Pinpoint the cell where the given text exists, returning its (X, Y) midpoint coordinate. 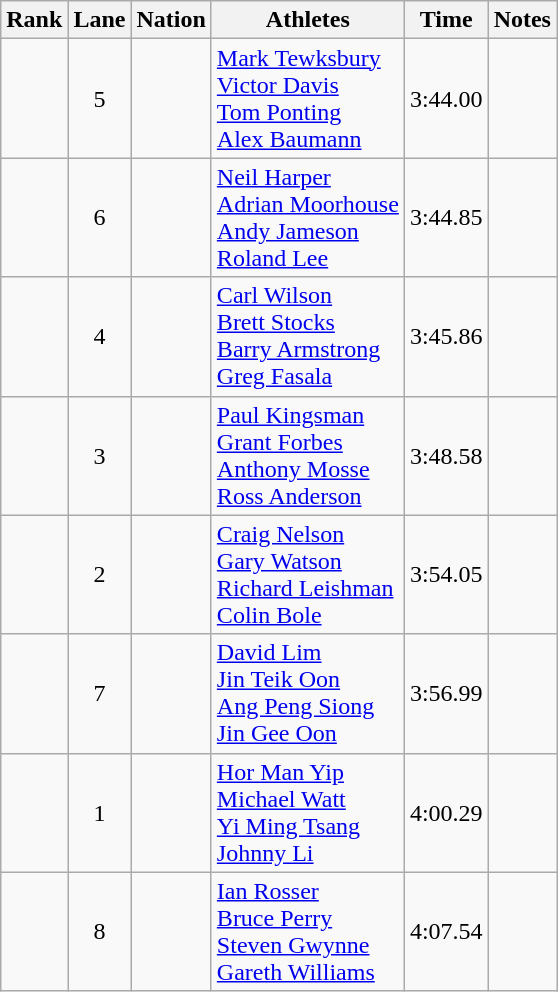
David LimJin Teik OonAng Peng SiongJin Gee Oon (308, 694)
Paul KingsmanGrant ForbesAnthony MosseRoss Anderson (308, 456)
3:56.99 (446, 694)
Lane (100, 20)
Rank (34, 20)
Craig NelsonGary WatsonRichard LeishmanColin Bole (308, 574)
1 (100, 812)
Athletes (308, 20)
3:44.85 (446, 218)
Nation (171, 20)
3:45.86 (446, 336)
3:48.58 (446, 456)
3 (100, 456)
2 (100, 574)
Neil HarperAdrian MoorhouseAndy JamesonRoland Lee (308, 218)
7 (100, 694)
5 (100, 98)
4 (100, 336)
Time (446, 20)
3:44.00 (446, 98)
6 (100, 218)
Ian RosserBruce PerrySteven GwynneGareth Williams (308, 932)
4:00.29 (446, 812)
3:54.05 (446, 574)
Carl WilsonBrett StocksBarry ArmstrongGreg Fasala (308, 336)
Mark TewksburyVictor DavisTom PontingAlex Baumann (308, 98)
4:07.54 (446, 932)
8 (100, 932)
Notes (522, 20)
Hor Man YipMichael WattYi Ming TsangJohnny Li (308, 812)
